Find where the given text appears and provide that cell's center as (x, y) coordinate. 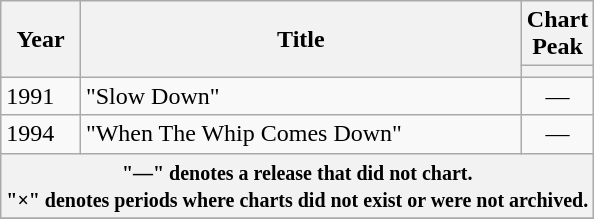
Title (300, 39)
"Slow Down" (300, 96)
1994 (41, 134)
1991 (41, 96)
"—" denotes a release that did not chart."×" denotes periods where charts did not exist or were not archived. (298, 186)
"When The Whip Comes Down" (300, 134)
Chart Peak (557, 34)
Year (41, 39)
